Extract the [x, y] coordinate from the center of the cell holding the provided text.  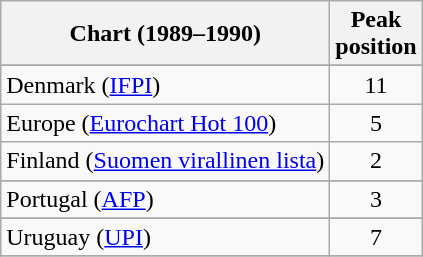
Uruguay (UPI) [166, 237]
7 [376, 237]
Finland (Suomen virallinen lista) [166, 161]
Denmark (IFPI) [166, 85]
2 [376, 161]
Chart (1989–1990) [166, 34]
3 [376, 199]
Europe (Eurochart Hot 100) [166, 123]
11 [376, 85]
Peakposition [376, 34]
5 [376, 123]
Portugal (AFP) [166, 199]
